Output the (x, y) coordinate of the center of the cell containing the given text.  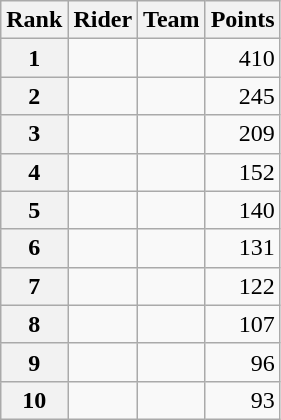
93 (242, 400)
8 (34, 324)
122 (242, 286)
245 (242, 96)
96 (242, 362)
Rider (103, 20)
Rank (34, 20)
410 (242, 58)
3 (34, 134)
152 (242, 172)
209 (242, 134)
10 (34, 400)
131 (242, 248)
7 (34, 286)
9 (34, 362)
140 (242, 210)
1 (34, 58)
2 (34, 96)
Team (172, 20)
5 (34, 210)
6 (34, 248)
4 (34, 172)
107 (242, 324)
Points (242, 20)
